From the cell containing the given text, extract its center point as (x, y) coordinate. 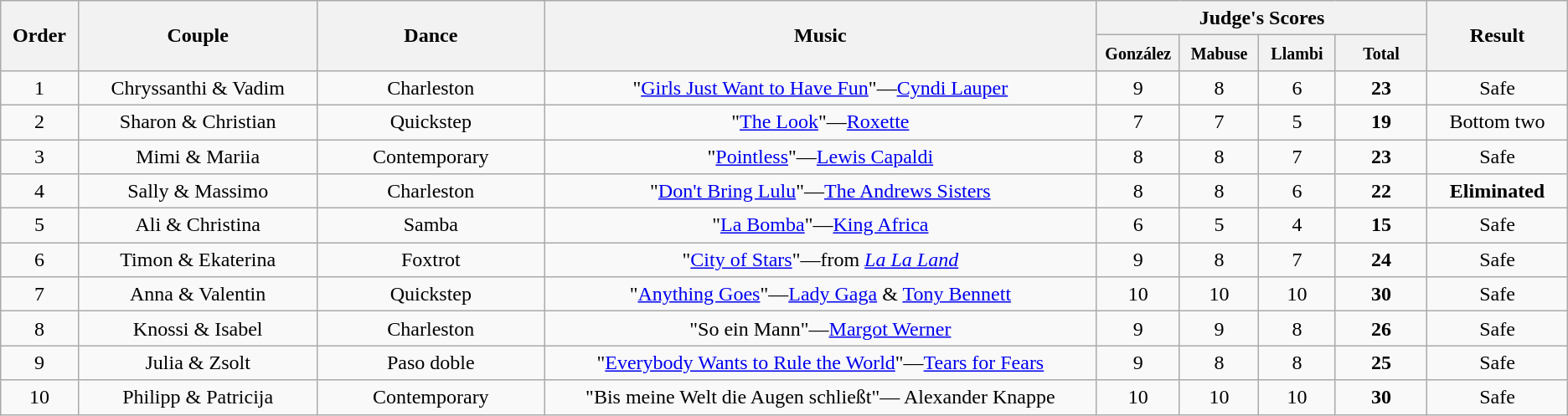
Music (821, 36)
24 (1381, 259)
Timon & Ekaterina (198, 259)
"The Look"—Roxette (821, 122)
Philipp & Patricija (198, 397)
2 (40, 122)
"Anything Goes"—Lady Gaga & Tony Bennett (821, 295)
3 (40, 156)
22 (1381, 191)
Mimi & Mariia (198, 156)
Paso doble (431, 363)
"Pointless"—Lewis Capaldi (821, 156)
Ali & Christina (198, 226)
Samba (431, 226)
Sharon & Christian (198, 122)
1 (40, 87)
Knossi & Isabel (198, 328)
Anna & Valentin (198, 295)
"City of Stars"—from La La Land (821, 259)
"Don't Bring Lulu"—The Andrews Sisters (821, 191)
25 (1381, 363)
Eliminated (1498, 191)
Total (1381, 54)
15 (1381, 226)
Julia & Zsolt (198, 363)
González (1137, 54)
Chryssanthi & Vadim (198, 87)
Result (1498, 36)
19 (1381, 122)
"Girls Just Want to Have Fun"—Cyndi Lauper (821, 87)
Foxtrot (431, 259)
"La Bomba"—King Africa (821, 226)
Llambi (1297, 54)
Sally & Massimo (198, 191)
Dance (431, 36)
Order (40, 36)
Judge's Scores (1261, 18)
"So ein Mann"—Margot Werner (821, 328)
Mabuse (1219, 54)
Bottom two (1498, 122)
"Everybody Wants to Rule the World"—Tears for Fears (821, 363)
"Bis meine Welt die Augen schließt"— Alexander Knappe (821, 397)
26 (1381, 328)
Couple (198, 36)
